Extract the [X, Y] coordinate from the center of the cell holding the provided text.  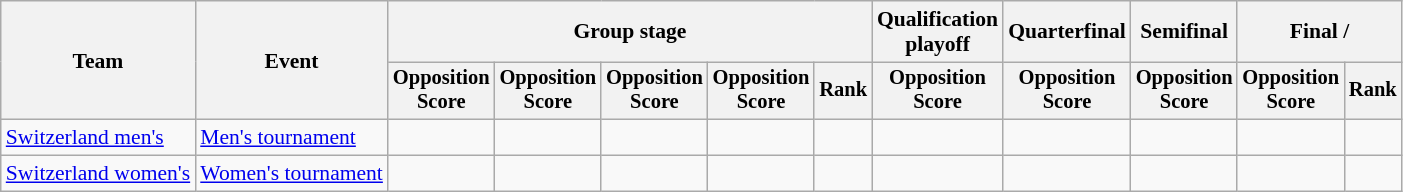
Group stage [630, 32]
Women's tournament [292, 174]
Event [292, 60]
Quarterfinal [1067, 32]
Team [98, 60]
Qualificationplayoff [938, 32]
Switzerland men's [98, 138]
Final / [1319, 32]
Men's tournament [292, 138]
Switzerland women's [98, 174]
Semifinal [1184, 32]
